Search for the cell housing the specified text and yield its (x, y) center coordinate. 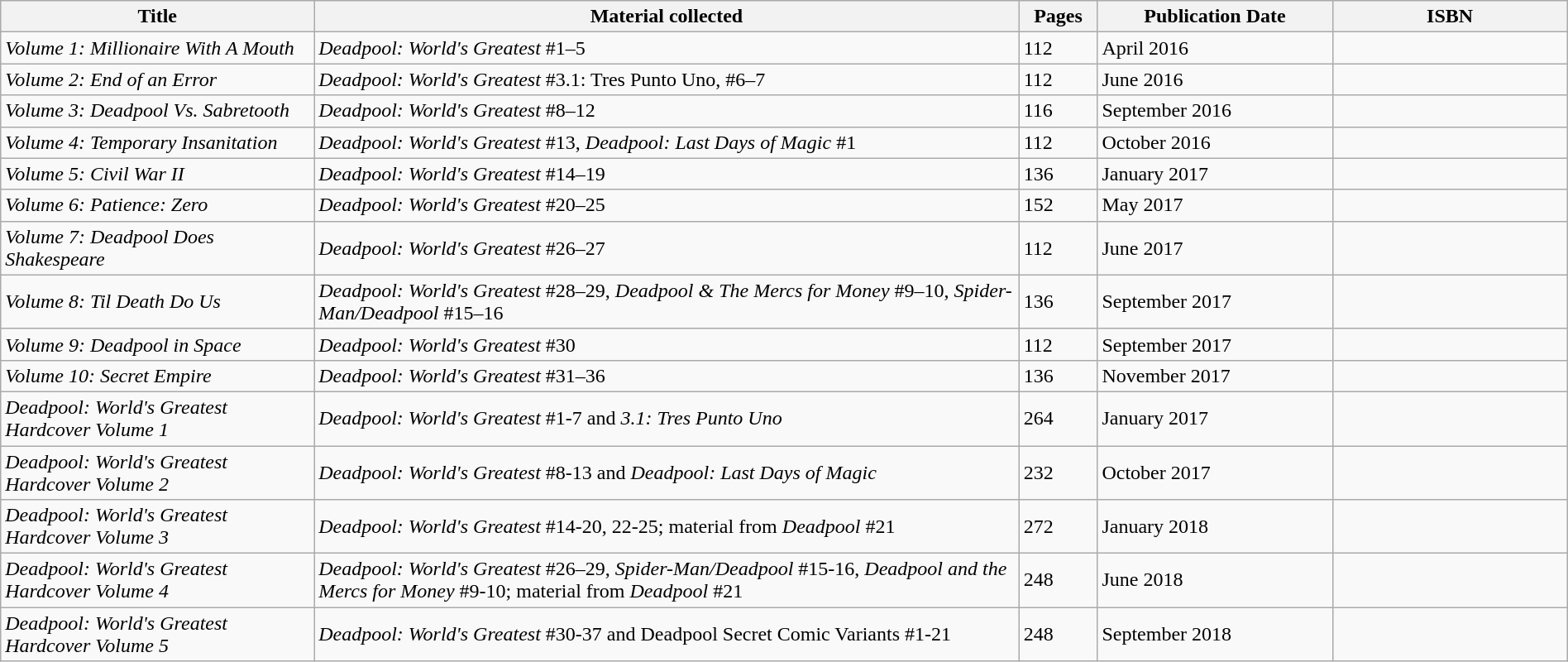
Volume 7: Deadpool Does Shakespeare (157, 248)
Deadpool: World's Greatest Hardcover Volume 4 (157, 581)
Volume 10: Secret Empire (157, 376)
October 2016 (1215, 142)
Deadpool: World's Greatest #20–25 (667, 205)
Volume 1: Millionaire With A Mouth (157, 48)
Deadpool: World's Greatest Hardcover Volume 5 (157, 634)
June 2017 (1215, 248)
Volume 2: End of an Error (157, 79)
232 (1059, 472)
Deadpool: World's Greatest #28–29, Deadpool & The Mercs for Money #9–10, Spider-Man/Deadpool #15–16 (667, 301)
Volume 5: Civil War II (157, 174)
Deadpool: World's Greatest #1–5 (667, 48)
Volume 3: Deadpool Vs. Sabretooth (157, 111)
272 (1059, 526)
November 2017 (1215, 376)
Deadpool: World's Greatest Hardcover Volume 2 (157, 472)
Deadpool: World's Greatest #30 (667, 344)
April 2016 (1215, 48)
Volume 4: Temporary Insanitation (157, 142)
January 2018 (1215, 526)
Deadpool: World's Greatest #30-37 and Deadpool Secret Comic Variants #1-21 (667, 634)
May 2017 (1215, 205)
Publication Date (1215, 17)
June 2018 (1215, 581)
Volume 6: Patience: Zero (157, 205)
Deadpool: World's Greatest #14-20, 22-25; material from Deadpool #21 (667, 526)
Volume 9: Deadpool in Space (157, 344)
Volume 8: Til Death Do Us (157, 301)
Deadpool: World's Greatest #1-7 and 3.1: Tres Punto Uno (667, 419)
264 (1059, 419)
Deadpool: World's Greatest #26–29, Spider-Man/Deadpool #15-16, Deadpool and the Mercs for Money #9-10; material from Deadpool #21 (667, 581)
Material collected (667, 17)
September 2016 (1215, 111)
Deadpool: World's Greatest #8–12 (667, 111)
Deadpool: World's Greatest #31–36 (667, 376)
Deadpool: World's Greatest #13, Deadpool: Last Days of Magic #1 (667, 142)
ISBN (1450, 17)
Pages (1059, 17)
Deadpool: World's Greatest #26–27 (667, 248)
September 2018 (1215, 634)
Title (157, 17)
Deadpool: World's Greatest Hardcover Volume 1 (157, 419)
Deadpool: World's Greatest Hardcover Volume 3 (157, 526)
Deadpool: World's Greatest #3.1: Tres Punto Uno, #6–7 (667, 79)
Deadpool: World's Greatest #8-13 and Deadpool: Last Days of Magic (667, 472)
Deadpool: World's Greatest #14–19 (667, 174)
October 2017 (1215, 472)
116 (1059, 111)
June 2016 (1215, 79)
152 (1059, 205)
